Scan for the cell matching the given text and deliver its (X, Y) coordinate at center. 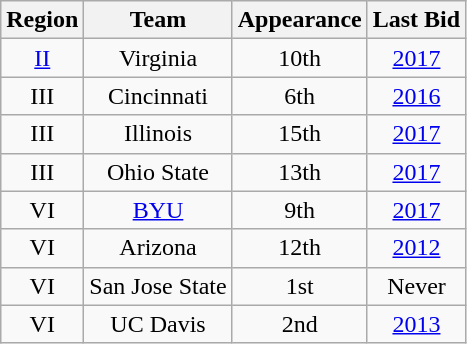
Illinois (158, 134)
10th (300, 58)
Appearance (300, 20)
2012 (416, 248)
2013 (416, 324)
Ohio State (158, 172)
15th (300, 134)
Region (42, 20)
2016 (416, 96)
6th (300, 96)
1st (300, 286)
Arizona (158, 248)
9th (300, 210)
Team (158, 20)
Last Bid (416, 20)
13th (300, 172)
12th (300, 248)
Virginia (158, 58)
2nd (300, 324)
BYU (158, 210)
San Jose State (158, 286)
II (42, 58)
UC Davis (158, 324)
Never (416, 286)
Cincinnati (158, 96)
